From the cell containing the given text, extract its center point as [X, Y] coordinate. 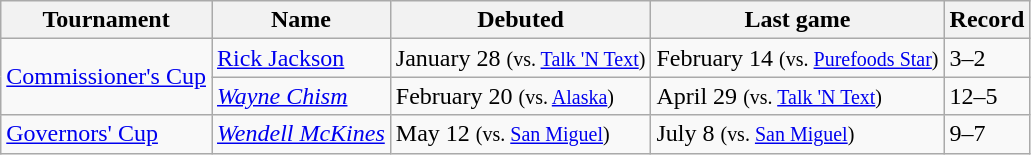
Tournament [106, 20]
Commissioner's Cup [106, 77]
Wayne Chism [302, 96]
Wendell McKines [302, 134]
9–7 [987, 134]
Debuted [520, 20]
3–2 [987, 58]
May 12 (vs. San Miguel) [520, 134]
Last game [798, 20]
February 14 (vs. Purefoods Star) [798, 58]
12–5 [987, 96]
January 28 (vs. Talk 'N Text) [520, 58]
Governors' Cup [106, 134]
April 29 (vs. Talk 'N Text) [798, 96]
Name [302, 20]
Record [987, 20]
July 8 (vs. San Miguel) [798, 134]
February 20 (vs. Alaska) [520, 96]
Rick Jackson [302, 58]
